Return the (x, y) coordinate for the center point of the cell that contains the specified text.  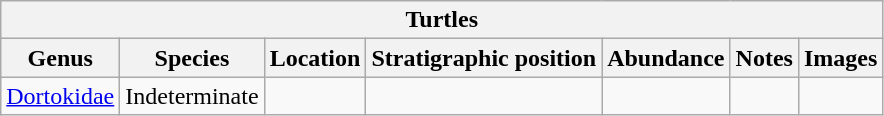
Abundance (666, 58)
Genus (60, 58)
Notes (764, 58)
Indeterminate (192, 96)
Species (192, 58)
Stratigraphic position (484, 58)
Images (840, 58)
Turtles (442, 20)
Location (315, 58)
Dortokidae (60, 96)
